Locate the cell with the specified text and output its [x, y] center coordinate. 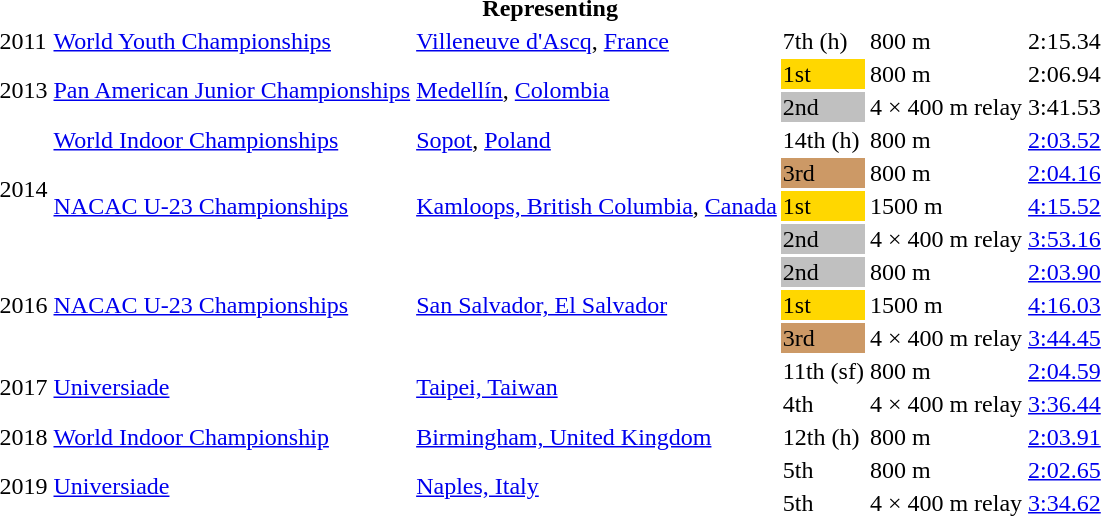
Pan American Junior Championships [232, 90]
World Youth Championships [232, 41]
World Indoor Championship [232, 437]
Kamloops, British Columbia, Canada [597, 206]
Villeneuve d'Ascq, France [597, 41]
Universiade [232, 388]
11th (sf) [823, 371]
Birmingham, United Kingdom [597, 437]
Taipei, Taiwan [597, 388]
San Salvador, El Salvador [597, 305]
World Indoor Championships [232, 140]
Medellín, Colombia [597, 90]
7th (h) [823, 41]
4th [823, 404]
12th (h) [823, 437]
14th (h) [823, 140]
5th [823, 470]
Sopot, Poland [597, 140]
